Locate the cell with the specified text and output its [X, Y] center coordinate. 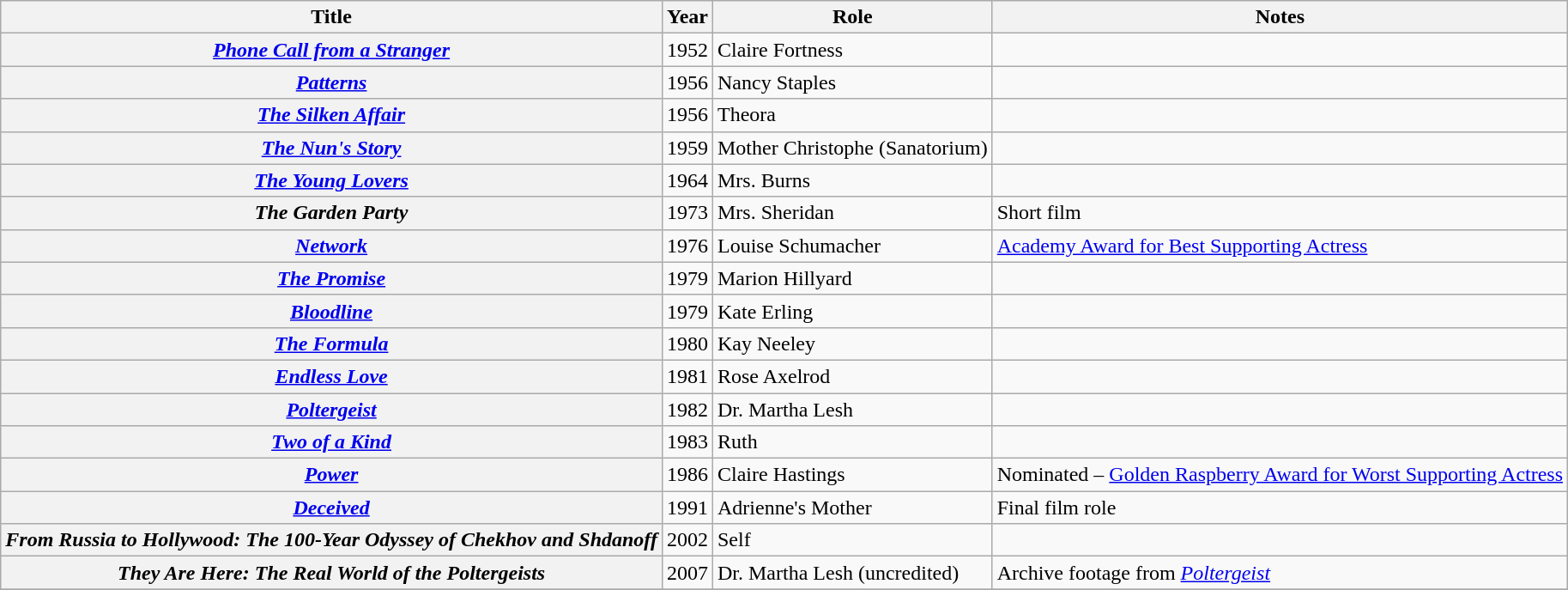
Bloodline [331, 311]
1991 [687, 508]
1973 [687, 213]
Theora [852, 115]
The Silken Affair [331, 115]
Ruth [852, 442]
Nominated – Golden Raspberry Award for Worst Supporting Actress [1280, 475]
From Russia to Hollywood: The 100-Year Odyssey of Chekhov and Shdanoff [331, 540]
1982 [687, 410]
1964 [687, 180]
1976 [687, 246]
Kay Neeley [852, 344]
Two of a Kind [331, 442]
Archive footage from Poltergeist [1280, 573]
They Are Here: The Real World of the Poltergeists [331, 573]
1986 [687, 475]
Year [687, 17]
Title [331, 17]
Deceived [331, 508]
Network [331, 246]
Role [852, 17]
Academy Award for Best Supporting Actress [1280, 246]
2007 [687, 573]
Mother Christophe (Sanatorium) [852, 148]
Adrienne's Mother [852, 508]
1983 [687, 442]
Poltergeist [331, 410]
1981 [687, 376]
Nancy Staples [852, 82]
Phone Call from a Stranger [331, 50]
Mrs. Sheridan [852, 213]
Marion Hillyard [852, 278]
Rose Axelrod [852, 376]
Claire Fortness [852, 50]
1959 [687, 148]
Final film role [1280, 508]
The Promise [331, 278]
1980 [687, 344]
Mrs. Burns [852, 180]
The Formula [331, 344]
Patterns [331, 82]
Notes [1280, 17]
Endless Love [331, 376]
Dr. Martha Lesh (uncredited) [852, 573]
Claire Hastings [852, 475]
2002 [687, 540]
Power [331, 475]
Louise Schumacher [852, 246]
Kate Erling [852, 311]
The Nun's Story [331, 148]
Dr. Martha Lesh [852, 410]
Self [852, 540]
1952 [687, 50]
The Garden Party [331, 213]
The Young Lovers [331, 180]
Short film [1280, 213]
